Pinpoint the cell where the given text exists, returning its [X, Y] midpoint coordinate. 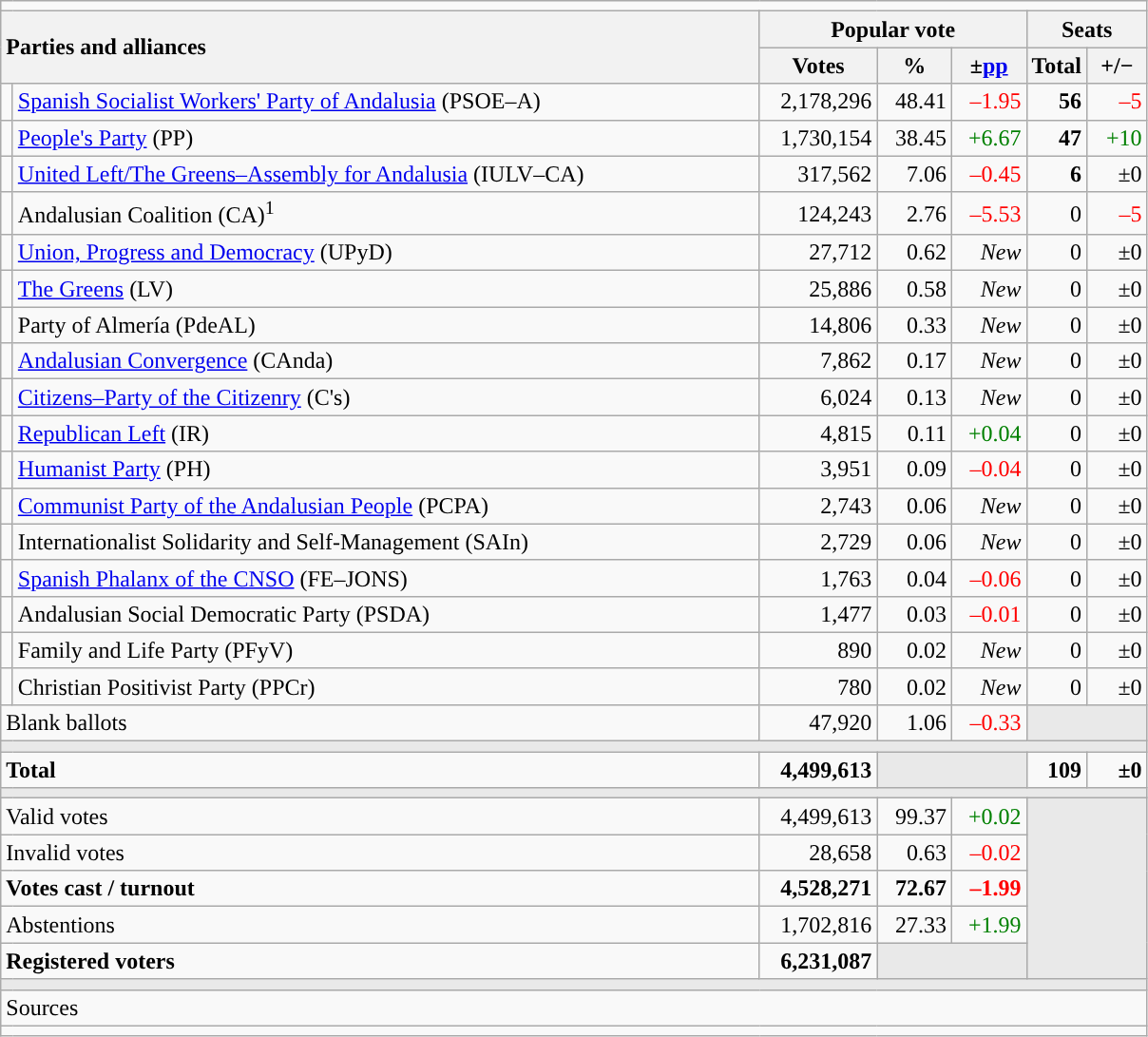
–1.95 [988, 102]
+0.02 [988, 816]
+/− [1118, 66]
1,730,154 [818, 138]
2,743 [818, 506]
Andalusian Convergence (CAnda) [386, 361]
3,951 [818, 470]
±pp [988, 66]
4,815 [818, 433]
+10 [1118, 138]
Andalusian Social Democratic Party (PSDA) [386, 614]
Abstentions [380, 925]
Seats [1087, 29]
Votes [818, 66]
38.45 [914, 138]
Humanist Party (PH) [386, 470]
2,729 [818, 542]
780 [818, 686]
47 [1057, 138]
Sources [574, 1008]
6 [1057, 174]
1,702,816 [818, 925]
Party of Almería (PdeAL) [386, 325]
+1.99 [988, 925]
Valid votes [380, 816]
Republican Left (IR) [386, 433]
124,243 [818, 213]
56 [1057, 102]
1,763 [818, 578]
25,886 [818, 289]
Family and Life Party (PFyV) [386, 650]
–0.45 [988, 174]
72.67 [914, 889]
28,658 [818, 853]
Spanish Phalanx of the CNSO (FE–JONS) [386, 578]
47,920 [818, 722]
Internationalist Solidarity and Self-Management (SAIn) [386, 542]
4,528,271 [818, 889]
United Left/The Greens–Assembly for Andalusia (IULV–CA) [386, 174]
–0.06 [988, 578]
Communist Party of the Andalusian People (PCPA) [386, 506]
Andalusian Coalition (CA)1 [386, 213]
27,712 [818, 253]
The Greens (LV) [386, 289]
2.76 [914, 213]
0.62 [914, 253]
48.41 [914, 102]
6,024 [818, 397]
–0.02 [988, 853]
0.04 [914, 578]
890 [818, 650]
Votes cast / turnout [380, 889]
7.06 [914, 174]
Parties and alliances [380, 48]
+6.67 [988, 138]
0.17 [914, 361]
0.33 [914, 325]
–1.99 [988, 889]
Invalid votes [380, 853]
Citizens–Party of the Citizenry (C's) [386, 397]
14,806 [818, 325]
0.63 [914, 853]
+0.04 [988, 433]
0.11 [914, 433]
1.06 [914, 722]
% [914, 66]
99.37 [914, 816]
Spanish Socialist Workers' Party of Andalusia (PSOE–A) [386, 102]
Registered voters [380, 961]
0.58 [914, 289]
2,178,296 [818, 102]
1,477 [818, 614]
–5.53 [988, 213]
–0.04 [988, 470]
0.09 [914, 470]
0.03 [914, 614]
Union, Progress and Democracy (UPyD) [386, 253]
Blank ballots [380, 722]
0.13 [914, 397]
317,562 [818, 174]
6,231,087 [818, 961]
–0.01 [988, 614]
People's Party (PP) [386, 138]
–0.33 [988, 722]
27.33 [914, 925]
Christian Positivist Party (PPCr) [386, 686]
7,862 [818, 361]
109 [1057, 770]
Popular vote [893, 29]
